Pinpoint the cell where the given text exists, returning its (x, y) midpoint coordinate. 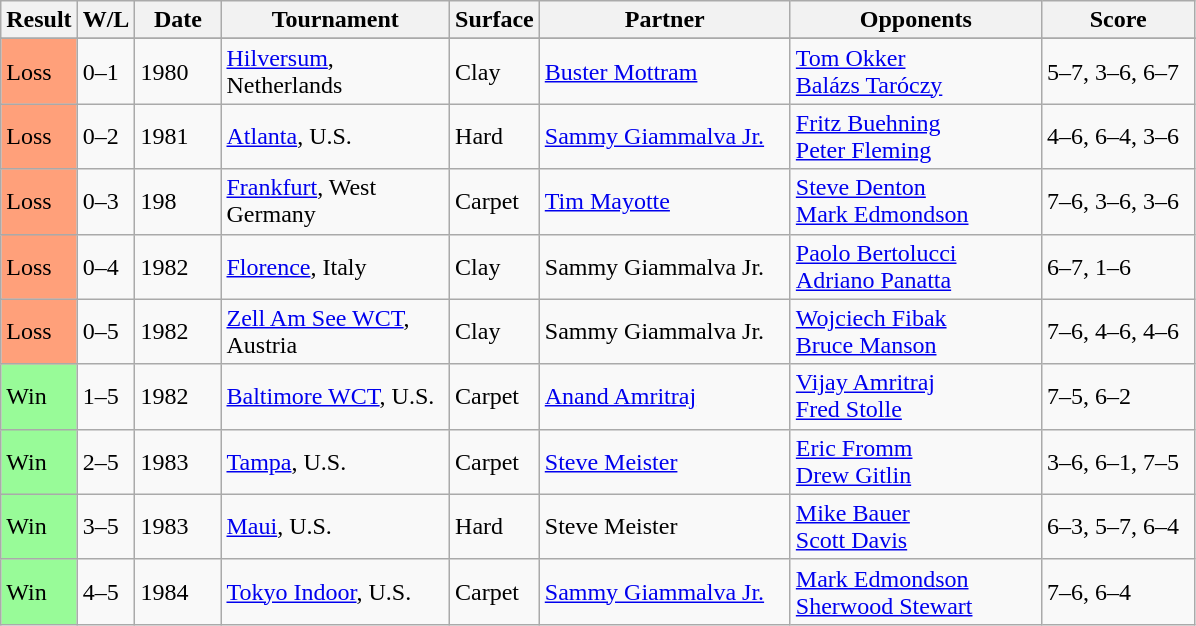
Baltimore WCT, U.S. (336, 396)
7–6, 6–4 (1118, 592)
0–2 (106, 136)
Surface (495, 20)
Tim Mayotte (664, 202)
Hilversum, Netherlands (336, 72)
Steve Denton Mark Edmondson (916, 202)
Mark Edmondson Sherwood Stewart (916, 592)
Zell Am See WCT, Austria (336, 332)
4–5 (106, 592)
7–5, 6–2 (1118, 396)
0–3 (106, 202)
Fritz Buehning Peter Fleming (916, 136)
Tournament (336, 20)
198 (178, 202)
0–5 (106, 332)
0–4 (106, 266)
Anand Amritraj (664, 396)
1981 (178, 136)
4–6, 6–4, 3–6 (1118, 136)
Buster Mottram (664, 72)
Mike Bauer Scott Davis (916, 526)
2–5 (106, 462)
Maui, U.S. (336, 526)
Paolo Bertolucci Adriano Panatta (916, 266)
Eric Fromm Drew Gitlin (916, 462)
Date (178, 20)
Wojciech Fibak Bruce Manson (916, 332)
Atlanta, U.S. (336, 136)
0–1 (106, 72)
5–7, 3–6, 6–7 (1118, 72)
Frankfurt, West Germany (336, 202)
6–3, 5–7, 6–4 (1118, 526)
1984 (178, 592)
Tampa, U.S. (336, 462)
Score (1118, 20)
7–6, 4–6, 4–6 (1118, 332)
1–5 (106, 396)
6–7, 1–6 (1118, 266)
1980 (178, 72)
Tom Okker Balázs Taróczy (916, 72)
Vijay Amritraj Fred Stolle (916, 396)
7–6, 3–6, 3–6 (1118, 202)
3–5 (106, 526)
3–6, 6–1, 7–5 (1118, 462)
Partner (664, 20)
W/L (106, 20)
Tokyo Indoor, U.S. (336, 592)
Result (39, 20)
Opponents (916, 20)
Florence, Italy (336, 266)
